Pinpoint the cell where the given text exists, returning its [x, y] midpoint coordinate. 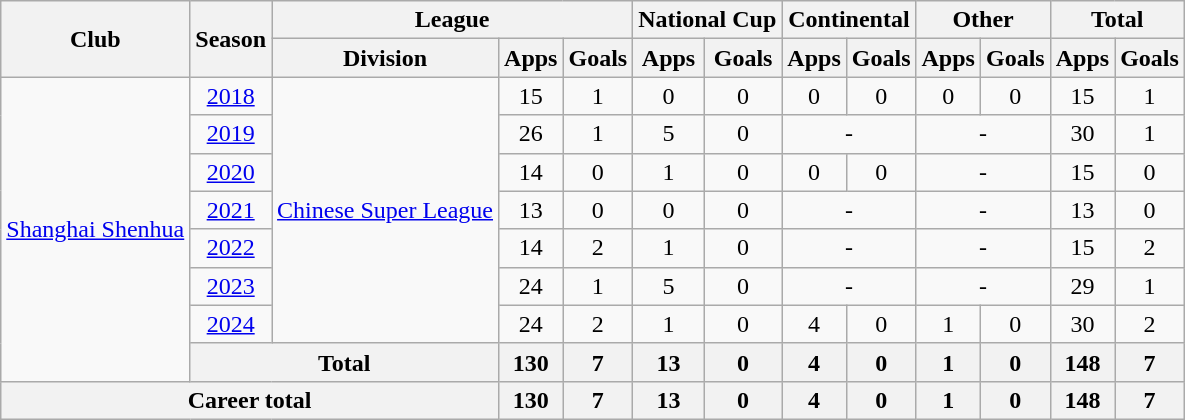
26 [531, 134]
2020 [231, 172]
Chinese Super League [386, 210]
2021 [231, 210]
Shanghai Shenhua [96, 229]
29 [1082, 286]
2018 [231, 96]
2023 [231, 286]
Club [96, 39]
2019 [231, 134]
National Cup [708, 20]
League [452, 20]
2022 [231, 248]
Season [231, 39]
2024 [231, 324]
Other [983, 20]
Career total [250, 400]
Continental [849, 20]
Division [386, 58]
